From the cell containing the given text, extract its center point as [x, y] coordinate. 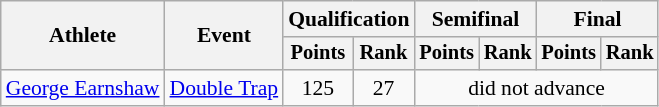
27 [384, 88]
Qualification [348, 19]
Final [597, 19]
Event [224, 36]
George Earnshaw [83, 88]
Athlete [83, 36]
Semifinal [475, 19]
Double Trap [224, 88]
did not advance [536, 88]
125 [318, 88]
